From the cell containing the given text, extract its center point as (X, Y) coordinate. 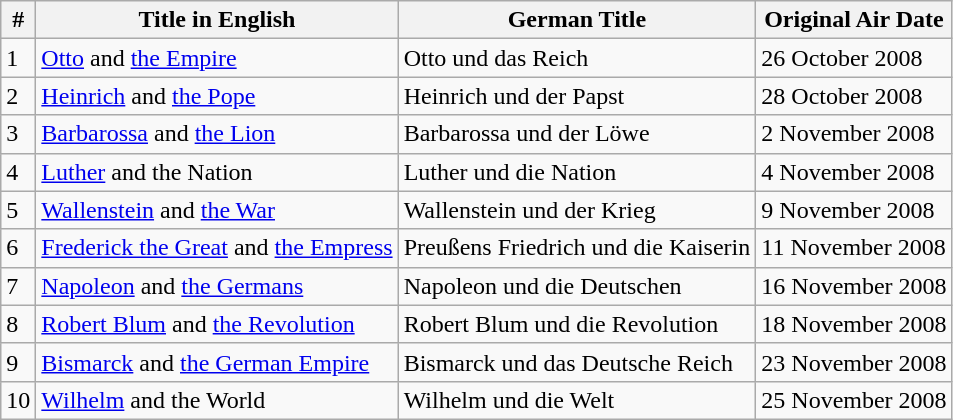
26 October 2008 (854, 58)
18 November 2008 (854, 324)
11 November 2008 (854, 248)
28 October 2008 (854, 96)
23 November 2008 (854, 362)
Title in English (217, 20)
Barbarossa and the Lion (217, 134)
2 November 2008 (854, 134)
8 (18, 324)
4 (18, 172)
Luther and the Nation (217, 172)
6 (18, 248)
Bismarck und das Deutsche Reich (577, 362)
Wallenstein and the War (217, 210)
Frederick the Great and the Empress (217, 248)
5 (18, 210)
Barbarossa und der Löwe (577, 134)
German Title (577, 20)
Heinrich and the Pope (217, 96)
Robert Blum und die Revolution (577, 324)
1 (18, 58)
9 (18, 362)
9 November 2008 (854, 210)
Wilhelm und die Welt (577, 400)
Napoleon and the Germans (217, 286)
Wallenstein und der Krieg (577, 210)
Robert Blum and the Revolution (217, 324)
Preußens Friedrich und die Kaiserin (577, 248)
Original Air Date (854, 20)
10 (18, 400)
Otto and the Empire (217, 58)
Napoleon und die Deutschen (577, 286)
Heinrich und der Papst (577, 96)
7 (18, 286)
Otto und das Reich (577, 58)
Luther und die Nation (577, 172)
25 November 2008 (854, 400)
Wilhelm and the World (217, 400)
# (18, 20)
2 (18, 96)
16 November 2008 (854, 286)
4 November 2008 (854, 172)
Bismarck and the German Empire (217, 362)
3 (18, 134)
